Pinpoint the cell where the given text exists, returning its (x, y) midpoint coordinate. 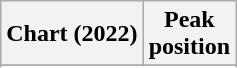
Chart (2022) (72, 34)
Peakposition (189, 34)
